Return the [x, y] coordinate for the center point of the cell that contains the specified text.  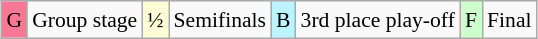
Final [510, 20]
Group stage [84, 20]
Semifinals [220, 20]
F [471, 20]
B [284, 20]
½ [155, 20]
3rd place play-off [378, 20]
G [14, 20]
